From the cell containing the given text, extract its center point as (x, y) coordinate. 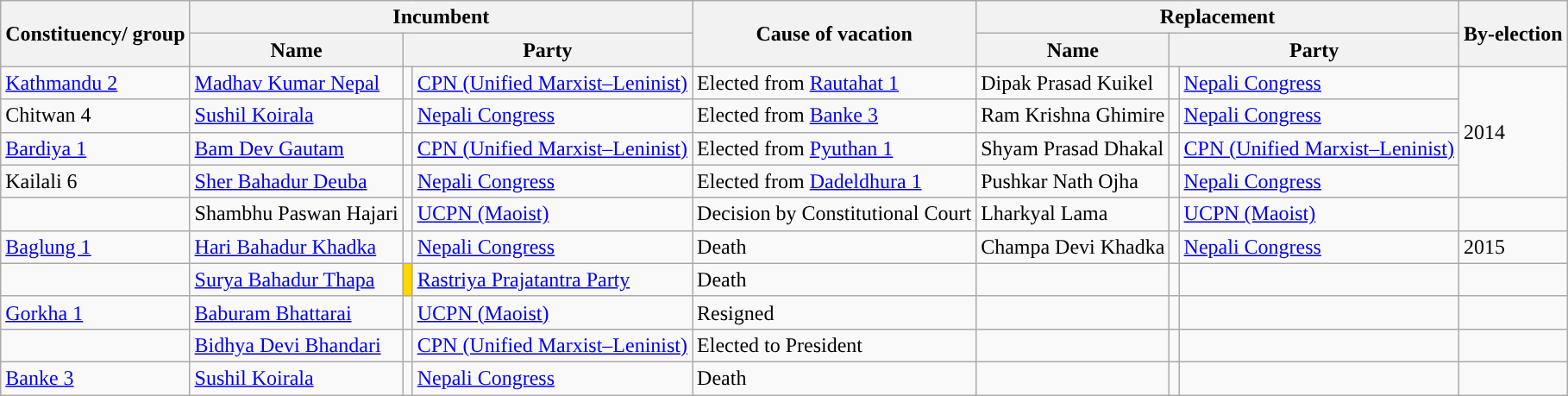
Decision by Constitutional Court (835, 214)
Elected from Rautahat 1 (835, 83)
Elected to President (835, 345)
2014 (1513, 132)
Shambhu Paswan Hajari (297, 214)
Cause of vacation (835, 34)
Resigned (835, 312)
Elected from Dadeldhura 1 (835, 181)
Kailali 6 (95, 181)
Bam Dev Gautam (297, 148)
Rastriya Prajatantra Party (552, 280)
Madhav Kumar Nepal (297, 83)
Hari Bahadur Khadka (297, 247)
Baglung 1 (95, 247)
Bardiya 1 (95, 148)
Pushkar Nath Ojha (1073, 181)
Chitwan 4 (95, 116)
Gorkha 1 (95, 312)
Constituency/ group (95, 34)
Dipak Prasad Kuikel (1073, 83)
2015 (1513, 247)
Shyam Prasad Dhakal (1073, 148)
By-election (1513, 34)
Ram Krishna Ghimire (1073, 116)
Baburam Bhattarai (297, 312)
Champa Devi Khadka (1073, 247)
Banke 3 (95, 378)
Kathmandu 2 (95, 83)
Incumbent (441, 17)
Elected from Pyuthan 1 (835, 148)
Surya Bahadur Thapa (297, 280)
Replacement (1218, 17)
Elected from Banke 3 (835, 116)
Sher Bahadur Deuba (297, 181)
Bidhya Devi Bhandari (297, 345)
Lharkyal Lama (1073, 214)
